Detect which cell encompasses the target text, then output its (x, y) center coordinate. 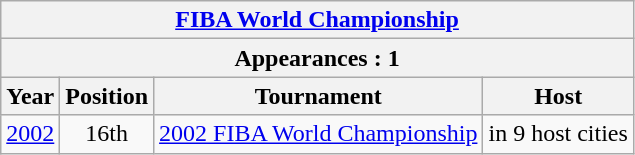
2002 FIBA World Championship (318, 134)
in 9 host cities (558, 134)
Host (558, 96)
Appearances : 1 (318, 58)
2002 (30, 134)
16th (107, 134)
Position (107, 96)
Tournament (318, 96)
Year (30, 96)
FIBA World Championship (318, 20)
